From the cell containing the given text, extract its center point as [X, Y] coordinate. 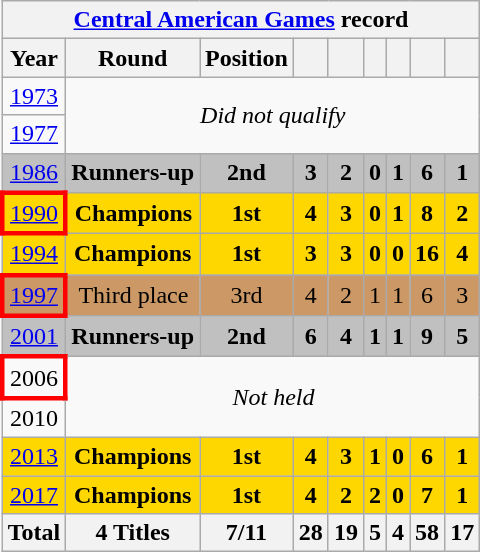
1990 [34, 214]
2001 [34, 336]
3rd [247, 296]
Year [34, 58]
Did not qualify [273, 115]
1986 [34, 173]
Not held [273, 398]
Round [133, 58]
58 [428, 533]
16 [428, 254]
Position [247, 58]
4 Titles [133, 533]
Third place [133, 296]
28 [310, 533]
1994 [34, 254]
17 [462, 533]
1977 [34, 134]
2013 [34, 456]
7 [428, 495]
1973 [34, 96]
8 [428, 214]
1997 [34, 296]
Central American Games record [240, 20]
9 [428, 336]
2017 [34, 495]
2006 [34, 378]
7/11 [247, 533]
Total [34, 533]
2010 [34, 418]
19 [346, 533]
